Search for the cell housing the specified text and yield its [x, y] center coordinate. 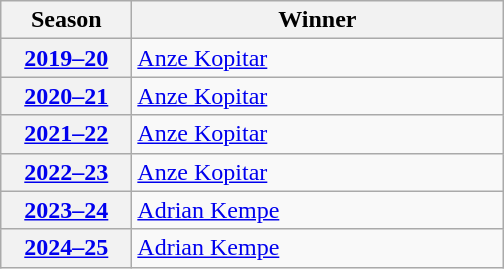
2021–22 [66, 134]
Season [66, 20]
2023–24 [66, 210]
Winner [318, 20]
2022–23 [66, 172]
2019–20 [66, 58]
2020–21 [66, 96]
2024–25 [66, 248]
